Locate the cell with the specified text and output its [x, y] center coordinate. 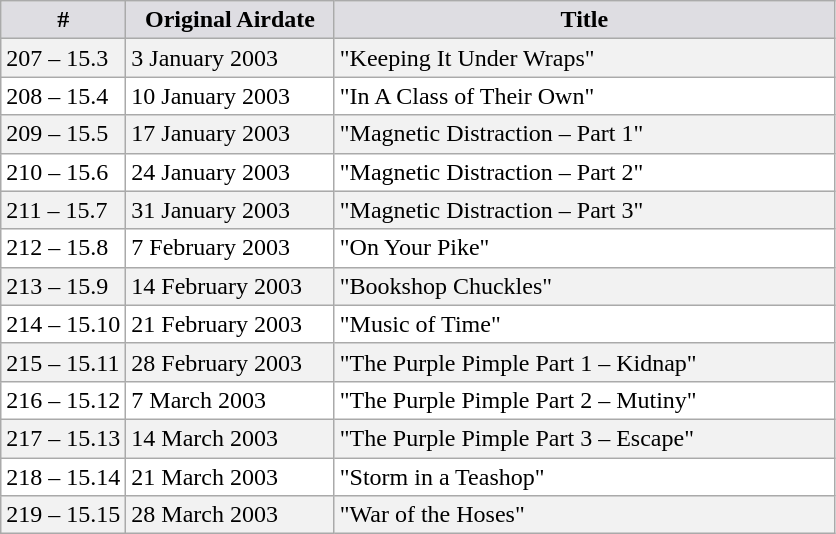
14 February 2003 [230, 286]
"Storm in a Teashop" [584, 477]
"Bookshop Chuckles" [584, 286]
7 March 2003 [230, 400]
207 – 15.3 [64, 58]
7 February 2003 [230, 248]
"Magnetic Distraction – Part 3" [584, 210]
216 – 15.12 [64, 400]
"Magnetic Distraction – Part 1" [584, 134]
24 January 2003 [230, 172]
210 – 15.6 [64, 172]
17 January 2003 [230, 134]
"Magnetic Distraction – Part 2" [584, 172]
"The Purple Pimple Part 1 – Kidnap" [584, 362]
217 – 15.13 [64, 438]
"Keeping It Under Wraps" [584, 58]
"The Purple Pimple Part 3 – Escape" [584, 438]
"In A Class of Their Own" [584, 96]
"Music of Time" [584, 324]
31 January 2003 [230, 210]
3 January 2003 [230, 58]
215 – 15.11 [64, 362]
208 – 15.4 [64, 96]
Title [584, 20]
211 – 15.7 [64, 210]
"War of the Hoses" [584, 515]
214 – 15.10 [64, 324]
28 March 2003 [230, 515]
219 – 15.15 [64, 515]
212 – 15.8 [64, 248]
14 March 2003 [230, 438]
218 – 15.14 [64, 477]
213 – 15.9 [64, 286]
21 February 2003 [230, 324]
Original Airdate [230, 20]
21 March 2003 [230, 477]
209 – 15.5 [64, 134]
10 January 2003 [230, 96]
# [64, 20]
"On Your Pike" [584, 248]
28 February 2003 [230, 362]
"The Purple Pimple Part 2 – Mutiny" [584, 400]
